Scan for the cell matching the given text and deliver its [X, Y] coordinate at center. 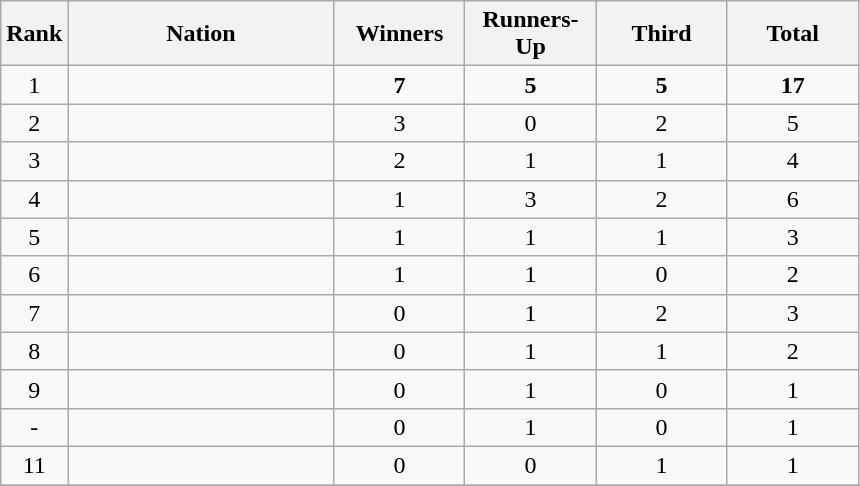
Third [662, 34]
8 [34, 351]
- [34, 427]
9 [34, 389]
Total [792, 34]
11 [34, 465]
Nation [201, 34]
Winners [400, 34]
Runners-Up [530, 34]
Rank [34, 34]
17 [792, 85]
